Pinpoint the cell where the given text exists, returning its (x, y) midpoint coordinate. 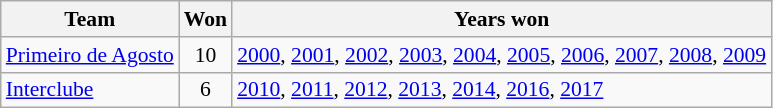
6 (206, 90)
2010, 2011, 2012, 2013, 2014, 2016, 2017 (502, 90)
Team (90, 19)
Years won (502, 19)
Won (206, 19)
2000, 2001, 2002, 2003, 2004, 2005, 2006, 2007, 2008, 2009 (502, 55)
Interclube (90, 90)
10 (206, 55)
Primeiro de Agosto (90, 55)
